Scan for the cell matching the given text and deliver its [x, y] coordinate at center. 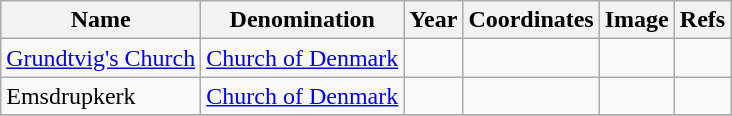
Coordinates [531, 20]
Refs [702, 20]
Name [101, 20]
Denomination [302, 20]
Grundtvig's Church [101, 58]
Image [636, 20]
Emsdrupkerk [101, 96]
Year [434, 20]
